Detect which cell encompasses the target text, then output its [x, y] center coordinate. 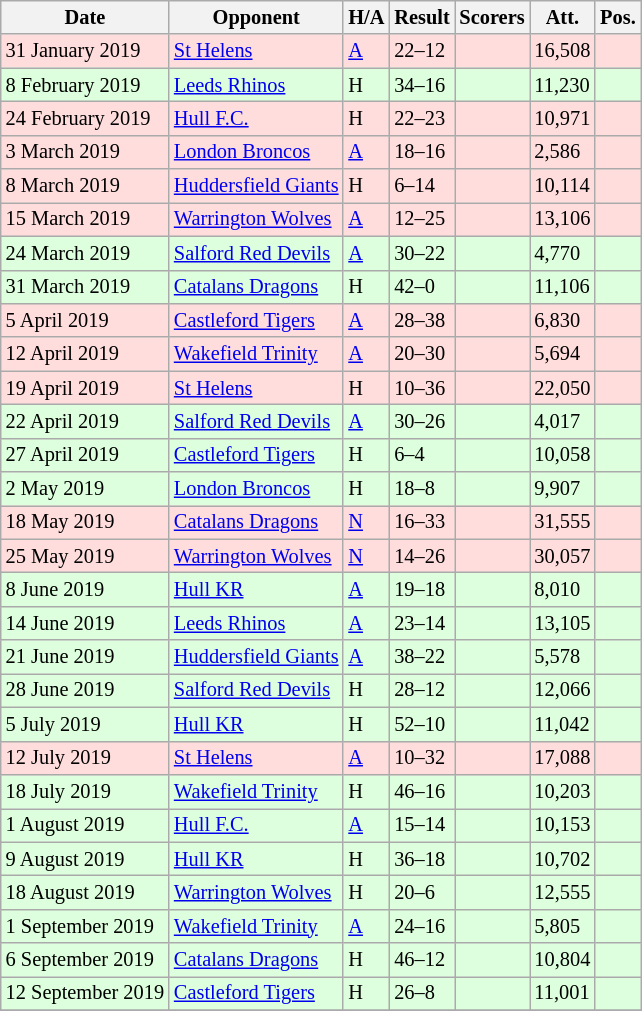
10,153 [563, 825]
4,770 [563, 253]
22 April 2019 [85, 421]
10,971 [563, 118]
2,586 [563, 152]
9,907 [563, 489]
22–12 [422, 51]
18 May 2019 [85, 522]
28–38 [422, 320]
21 June 2019 [85, 657]
10,702 [563, 859]
19 April 2019 [85, 388]
30,057 [563, 556]
Att. [563, 17]
15–14 [422, 825]
12–25 [422, 219]
12,066 [563, 690]
27 April 2019 [85, 455]
31,555 [563, 522]
Date [85, 17]
38–22 [422, 657]
Scorers [492, 17]
2 May 2019 [85, 489]
12 July 2019 [85, 758]
12 April 2019 [85, 354]
24–16 [422, 926]
28 June 2019 [85, 690]
8,010 [563, 589]
8 February 2019 [85, 85]
24 March 2019 [85, 253]
20–30 [422, 354]
14 June 2019 [85, 623]
34–16 [422, 85]
6 September 2019 [85, 960]
18 July 2019 [85, 791]
31 March 2019 [85, 287]
18 August 2019 [85, 892]
28–12 [422, 690]
8 March 2019 [85, 186]
24 February 2019 [85, 118]
26–8 [422, 993]
31 January 2019 [85, 51]
5 July 2019 [85, 724]
11,042 [563, 724]
9 August 2019 [85, 859]
25 May 2019 [85, 556]
1 September 2019 [85, 926]
Pos. [618, 17]
Opponent [256, 17]
1 August 2019 [85, 825]
5 April 2019 [85, 320]
10,114 [563, 186]
4,017 [563, 421]
6,830 [563, 320]
15 March 2019 [85, 219]
14–26 [422, 556]
20–6 [422, 892]
10,058 [563, 455]
11,230 [563, 85]
3 March 2019 [85, 152]
18–16 [422, 152]
13,105 [563, 623]
Result [422, 17]
30–22 [422, 253]
6–14 [422, 186]
17,088 [563, 758]
10,203 [563, 791]
16,508 [563, 51]
23–14 [422, 623]
13,106 [563, 219]
5,805 [563, 926]
10–36 [422, 388]
16–33 [422, 522]
12 September 2019 [85, 993]
18–8 [422, 489]
6–4 [422, 455]
19–18 [422, 589]
30–26 [422, 421]
5,694 [563, 354]
H/A [366, 17]
36–18 [422, 859]
8 June 2019 [85, 589]
10,804 [563, 960]
11,001 [563, 993]
22–23 [422, 118]
42–0 [422, 287]
22,050 [563, 388]
11,106 [563, 287]
10–32 [422, 758]
5,578 [563, 657]
46–12 [422, 960]
46–16 [422, 791]
52–10 [422, 724]
12,555 [563, 892]
